Detect which cell encompasses the target text, then output its [x, y] center coordinate. 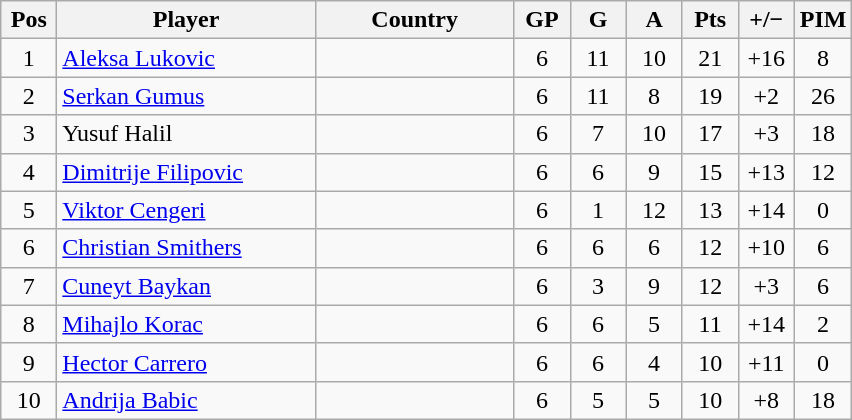
GP [542, 20]
Dimitrije Filipovic [186, 172]
+10 [766, 248]
G [598, 20]
Mihajlo Korac [186, 324]
Pos [29, 20]
Serkan Gumus [186, 96]
17 [710, 134]
13 [710, 210]
+16 [766, 58]
+13 [766, 172]
PIM [823, 20]
Viktor Cengeri [186, 210]
Christian Smithers [186, 248]
A [654, 20]
Pts [710, 20]
Hector Carrero [186, 362]
+11 [766, 362]
Cuneyt Baykan [186, 286]
+2 [766, 96]
+/− [766, 20]
Aleksa Lukovic [186, 58]
Yusuf Halil [186, 134]
Country [414, 20]
Andrija Babic [186, 400]
15 [710, 172]
21 [710, 58]
19 [710, 96]
+8 [766, 400]
26 [823, 96]
Player [186, 20]
